Locate the cell with the specified text and output its (x, y) center coordinate. 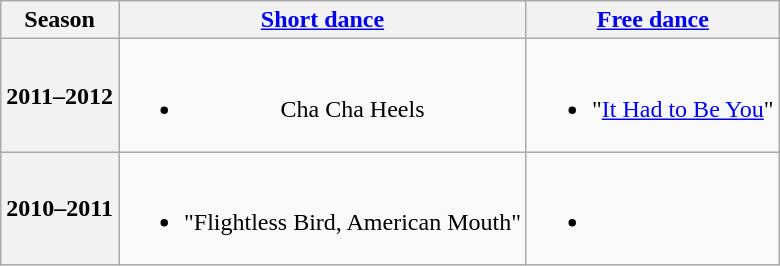
Short dance (322, 20)
"It Had to Be You" (652, 96)
2011–2012 (60, 96)
"Flightless Bird, American Mouth" (322, 208)
2010–2011 (60, 208)
Season (60, 20)
Free dance (652, 20)
Cha Cha Heels (322, 96)
